Return the (x, y) coordinate for the center point of the cell that contains the specified text.  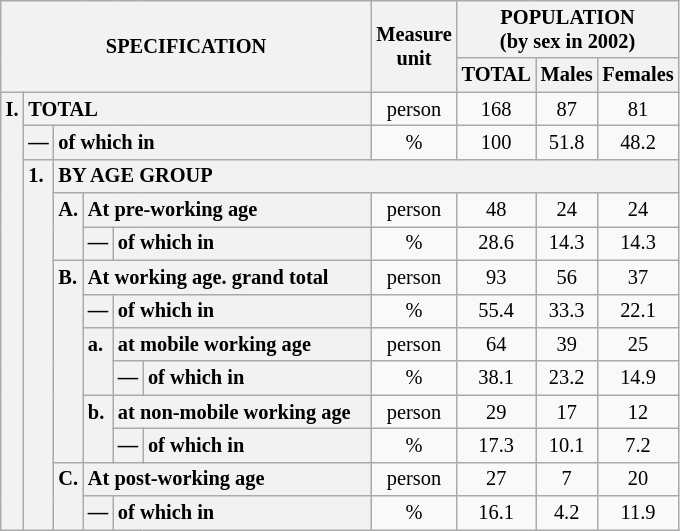
168 (496, 109)
17 (567, 412)
POPULATION (by sex in 2002) (568, 29)
20 (638, 479)
7.2 (638, 445)
SPECIFICATION (186, 46)
I. (12, 311)
4.2 (567, 513)
23.2 (567, 378)
BY AGE GROUP (366, 176)
a. (98, 360)
51.8 (567, 142)
81 (638, 109)
b. (98, 428)
14.9 (638, 378)
11.9 (638, 513)
93 (496, 277)
Females (638, 75)
33.3 (567, 311)
87 (567, 109)
56 (567, 277)
Measure unit (414, 46)
7 (567, 479)
12 (638, 412)
10.1 (567, 445)
B. (68, 361)
At working age. grand total (227, 277)
at non-mobile working age (242, 412)
37 (638, 277)
1. (38, 344)
At pre-working age (227, 210)
28.6 (496, 243)
17.3 (496, 445)
At post-working age (227, 479)
27 (496, 479)
at mobile working age (242, 344)
Males (567, 75)
25 (638, 344)
48 (496, 210)
39 (567, 344)
48.2 (638, 142)
C. (68, 496)
38.1 (496, 378)
64 (496, 344)
100 (496, 142)
A. (68, 226)
16.1 (496, 513)
22.1 (638, 311)
29 (496, 412)
55.4 (496, 311)
